Pinpoint the cell where the given text exists, returning its [X, Y] midpoint coordinate. 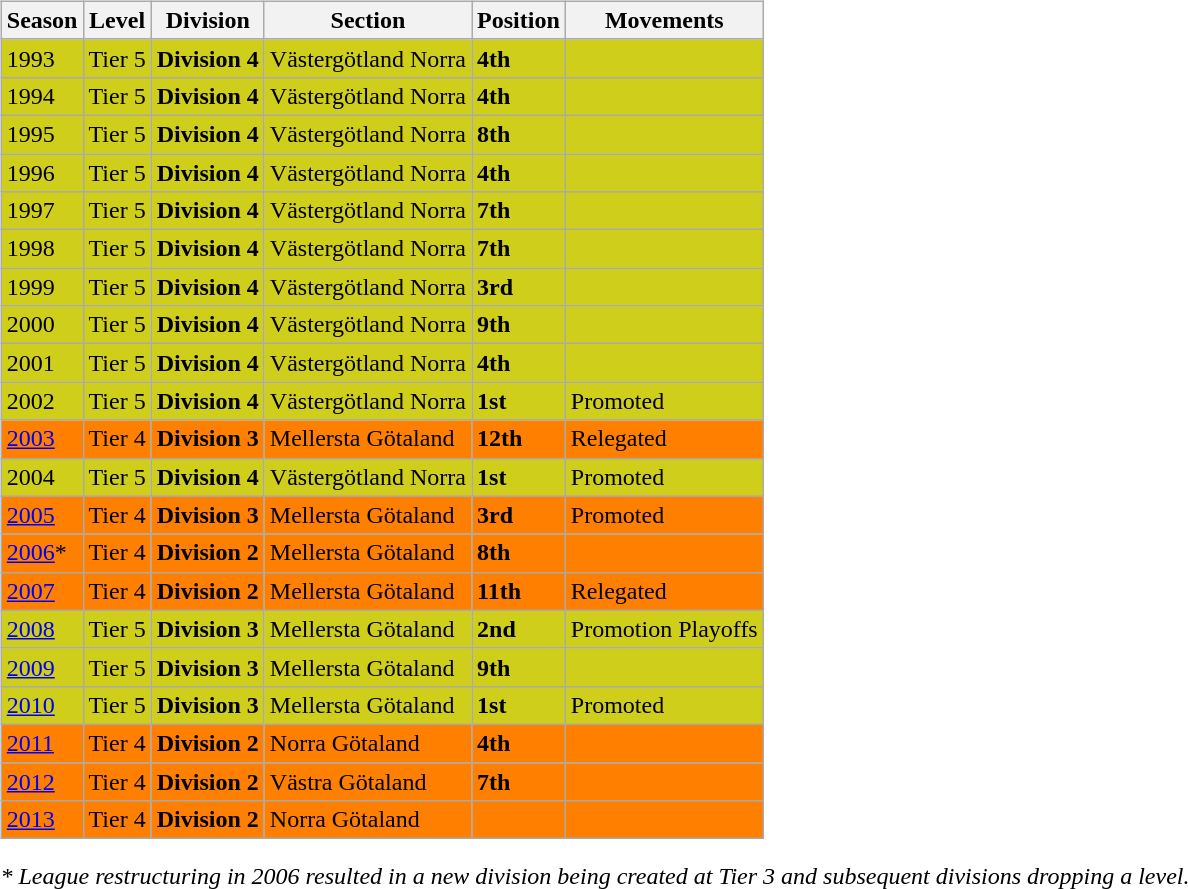
Västra Götaland [368, 781]
2004 [42, 477]
2012 [42, 781]
2005 [42, 515]
2001 [42, 363]
1996 [42, 173]
1993 [42, 58]
Division [208, 20]
2006* [42, 553]
Position [519, 20]
2013 [42, 820]
1998 [42, 249]
2003 [42, 439]
12th [519, 439]
11th [519, 591]
Level [117, 20]
2nd [519, 629]
1995 [42, 134]
Movements [664, 20]
2009 [42, 667]
2000 [42, 325]
2010 [42, 705]
2002 [42, 401]
Promotion Playoffs [664, 629]
Section [368, 20]
1997 [42, 211]
2007 [42, 591]
Season [42, 20]
2011 [42, 743]
1999 [42, 287]
1994 [42, 96]
2008 [42, 629]
